Return the [x, y] coordinate for the center point of the cell that contains the specified text.  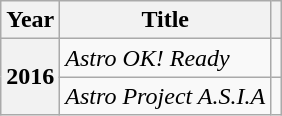
2016 [30, 77]
Astro Project A.S.I.A [166, 96]
Title [166, 20]
Astro OK! Ready [166, 58]
Year [30, 20]
